Provide the [X, Y] coordinate of the cell's center where the given text is located.  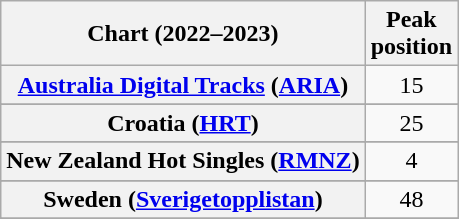
48 [411, 199]
4 [411, 161]
15 [411, 85]
New Zealand Hot Singles (RMNZ) [183, 161]
Peakposition [411, 34]
Croatia (HRT) [183, 123]
25 [411, 123]
Chart (2022–2023) [183, 34]
Sweden (Sverigetopplistan) [183, 199]
Australia Digital Tracks (ARIA) [183, 85]
